Search for the cell housing the specified text and yield its [X, Y] center coordinate. 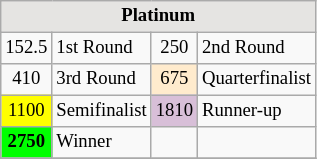
1810 [174, 112]
2nd Round [257, 48]
1st Round [102, 48]
410 [26, 80]
1100 [26, 112]
Runner-up [257, 112]
2750 [26, 142]
Semifinalist [102, 112]
Winner [102, 142]
Quarterfinalist [257, 80]
152.5 [26, 48]
675 [174, 80]
Platinum [158, 16]
3rd Round [102, 80]
250 [174, 48]
